Detect which cell encompasses the target text, then output its [X, Y] center coordinate. 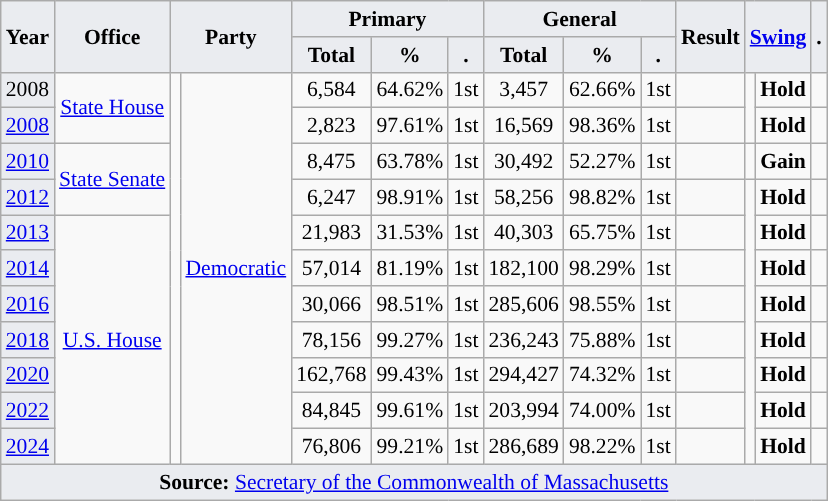
Primary [387, 19]
Democratic [236, 268]
21,983 [331, 233]
2022 [28, 411]
74.32% [602, 375]
182,100 [524, 269]
294,427 [524, 375]
63.78% [410, 162]
30,066 [331, 304]
286,689 [524, 447]
2014 [28, 269]
52.27% [602, 162]
2024 [28, 447]
98.36% [602, 126]
2013 [28, 233]
Office [112, 36]
40,303 [524, 233]
Source: Secretary of the Commonwealth of Massachusetts [414, 482]
2010 [28, 162]
236,243 [524, 340]
30,492 [524, 162]
57,014 [331, 269]
2012 [28, 197]
3,457 [524, 90]
98.29% [602, 269]
Result [710, 36]
99.43% [410, 375]
97.61% [410, 126]
2,823 [331, 126]
8,475 [331, 162]
98.51% [410, 304]
State House [112, 108]
162,768 [331, 375]
U.S. House [112, 340]
203,994 [524, 411]
74.00% [602, 411]
2016 [28, 304]
16,569 [524, 126]
State Senate [112, 180]
84,845 [331, 411]
76,806 [331, 447]
31.53% [410, 233]
99.61% [410, 411]
65.75% [602, 233]
64.62% [410, 90]
78,156 [331, 340]
81.19% [410, 269]
2018 [28, 340]
99.27% [410, 340]
285,606 [524, 304]
6,584 [331, 90]
99.21% [410, 447]
58,256 [524, 197]
98.82% [602, 197]
2020 [28, 375]
98.22% [602, 447]
75.88% [602, 340]
62.66% [602, 90]
Swing [778, 36]
98.55% [602, 304]
Year [28, 36]
Gain [783, 162]
Party [230, 36]
General [580, 19]
98.91% [410, 197]
6,247 [331, 197]
